Locate the cell with the specified text and output its (X, Y) center coordinate. 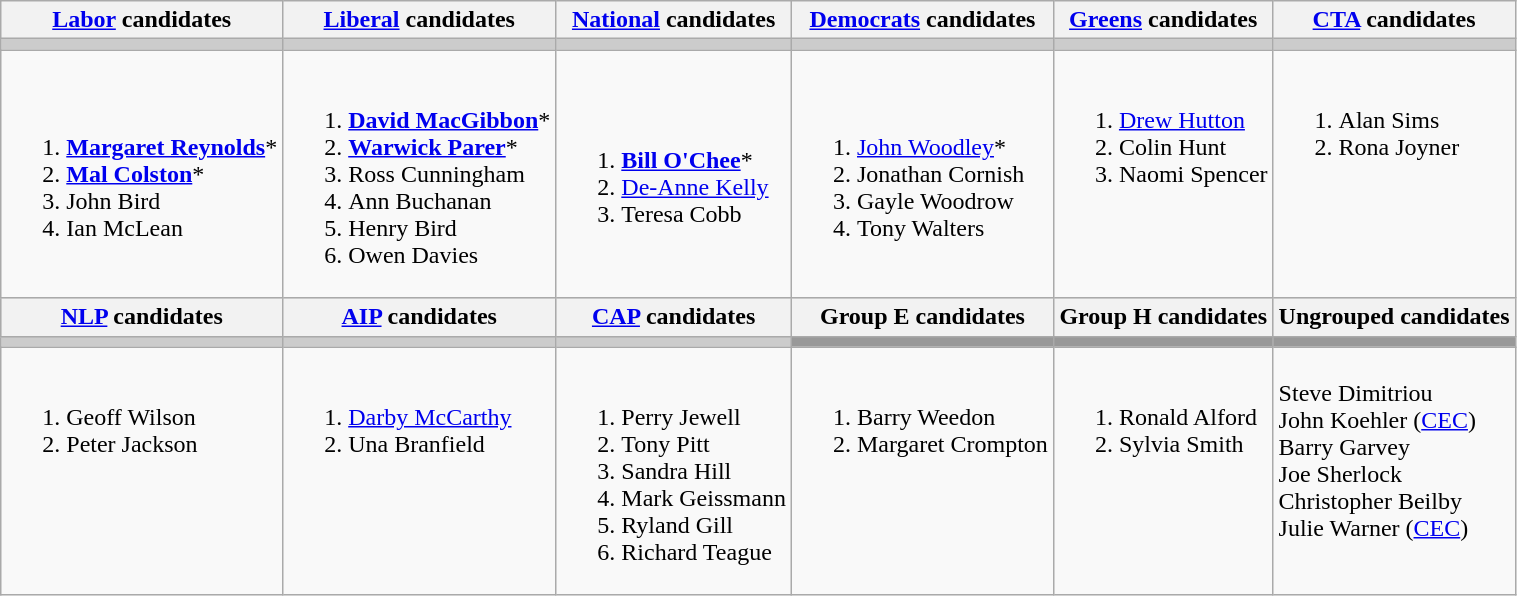
Darby McCarthyUna Branfield (420, 471)
Barry WeedonMargaret Crompton (922, 471)
Liberal candidates (420, 20)
Ronald AlfordSylvia Smith (1163, 471)
Democrats candidates (922, 20)
Ungrouped candidates (1394, 317)
Drew HuttonColin HuntNaomi Spencer (1163, 174)
Alan SimsRona Joyner (1394, 174)
Group H candidates (1163, 317)
David MacGibbon*Warwick Parer*Ross CunninghamAnn BuchananHenry BirdOwen Davies (420, 174)
Margaret Reynolds*Mal Colston*John BirdIan McLean (142, 174)
AIP candidates (420, 317)
Geoff WilsonPeter Jackson (142, 471)
Greens candidates (1163, 20)
NLP candidates (142, 317)
Labor candidates (142, 20)
Bill O'Chee*De-Anne KellyTeresa Cobb (674, 174)
Group E candidates (922, 317)
John Woodley*Jonathan CornishGayle WoodrowTony Walters (922, 174)
CTA candidates (1394, 20)
CAP candidates (674, 317)
National candidates (674, 20)
Perry JewellTony PittSandra HillMark GeissmannRyland GillRichard Teague (674, 471)
Steve Dimitriou John Koehler (CEC) Barry Garvey Joe Sherlock Christopher Beilby Julie Warner (CEC) (1394, 471)
